Detect which cell encompasses the target text, then output its [X, Y] center coordinate. 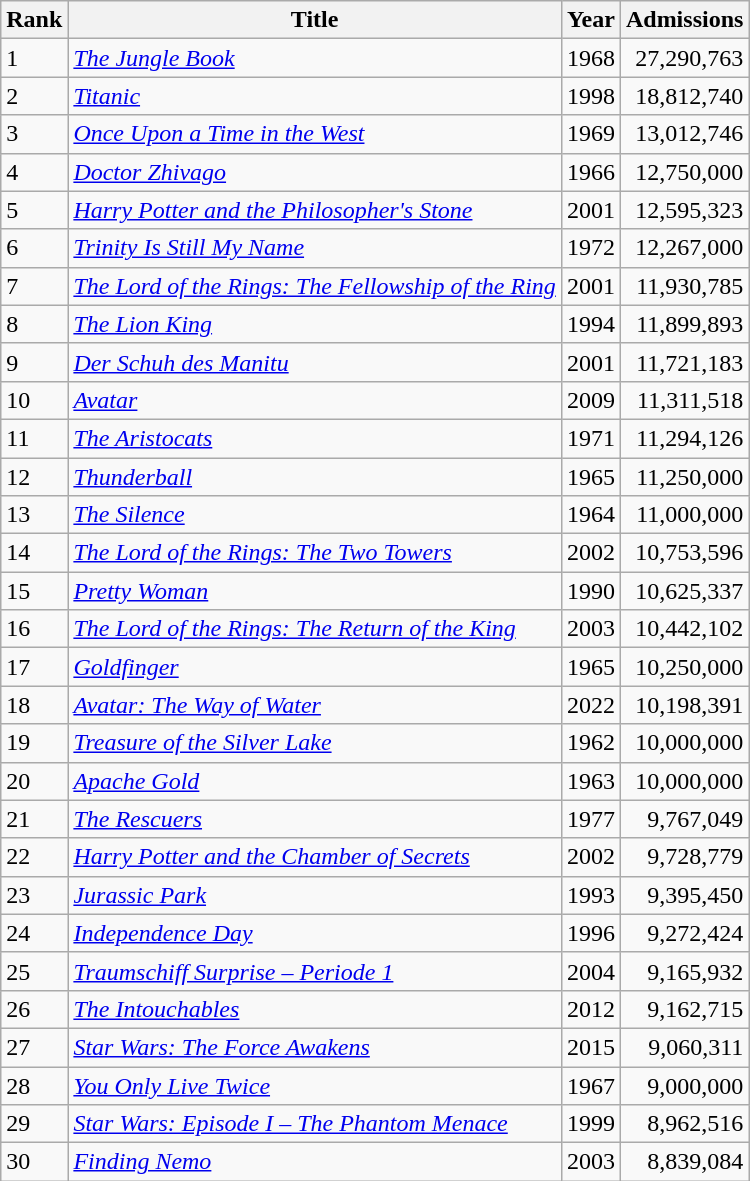
Traumschiff Surprise – Periode 1 [315, 971]
9,272,424 [684, 933]
The Rescuers [315, 819]
9,000,000 [684, 1085]
6 [34, 248]
1993 [590, 895]
Independence Day [315, 933]
2022 [590, 705]
Once Upon a Time in the West [315, 134]
Der Schuh des Manitu [315, 362]
30 [34, 1162]
2009 [590, 400]
9,395,450 [684, 895]
Title [315, 20]
1972 [590, 248]
You Only Live Twice [315, 1085]
11,899,893 [684, 324]
The Lord of the Rings: The Two Towers [315, 553]
1994 [590, 324]
Admissions [684, 20]
22 [34, 857]
1964 [590, 515]
12,750,000 [684, 172]
11,311,518 [684, 400]
26 [34, 1009]
16 [34, 629]
2015 [590, 1047]
The Lord of the Rings: The Fellowship of the Ring [315, 286]
11,930,785 [684, 286]
27 [34, 1047]
9 [34, 362]
Doctor Zhivago [315, 172]
Avatar: The Way of Water [315, 705]
The Jungle Book [315, 58]
Star Wars: Episode I – The Phantom Menace [315, 1124]
17 [34, 667]
Goldfinger [315, 667]
27,290,763 [684, 58]
9,162,715 [684, 1009]
10,442,102 [684, 629]
28 [34, 1085]
1969 [590, 134]
3 [34, 134]
1968 [590, 58]
Year [590, 20]
20 [34, 781]
Star Wars: The Force Awakens [315, 1047]
8 [34, 324]
8,839,084 [684, 1162]
1962 [590, 743]
Rank [34, 20]
11,294,126 [684, 438]
2012 [590, 1009]
12 [34, 477]
7 [34, 286]
1 [34, 58]
The Silence [315, 515]
The Lord of the Rings: The Return of the King [315, 629]
1996 [590, 933]
Treasure of the Silver Lake [315, 743]
The Aristocats [315, 438]
18,812,740 [684, 96]
10,625,337 [684, 591]
8,962,516 [684, 1124]
10,198,391 [684, 705]
1999 [590, 1124]
11,721,183 [684, 362]
1967 [590, 1085]
Titanic [315, 96]
The Intouchables [315, 1009]
Finding Nemo [315, 1162]
14 [34, 553]
10 [34, 400]
Trinity Is Still My Name [315, 248]
Thunderball [315, 477]
1977 [590, 819]
1963 [590, 781]
24 [34, 933]
1971 [590, 438]
2 [34, 96]
Avatar [315, 400]
The Lion King [315, 324]
18 [34, 705]
21 [34, 819]
1998 [590, 96]
12,267,000 [684, 248]
13,012,746 [684, 134]
11 [34, 438]
4 [34, 172]
9,165,932 [684, 971]
10,250,000 [684, 667]
9,728,779 [684, 857]
11,000,000 [684, 515]
2004 [590, 971]
25 [34, 971]
12,595,323 [684, 210]
15 [34, 591]
Pretty Woman [315, 591]
Jurassic Park [315, 895]
29 [34, 1124]
1990 [590, 591]
10,753,596 [684, 553]
Harry Potter and the Chamber of Secrets [315, 857]
1966 [590, 172]
Harry Potter and the Philosopher's Stone [315, 210]
9,060,311 [684, 1047]
19 [34, 743]
11,250,000 [684, 477]
13 [34, 515]
5 [34, 210]
9,767,049 [684, 819]
23 [34, 895]
Apache Gold [315, 781]
